Find where the given text appears and provide that cell's center as [x, y] coordinate. 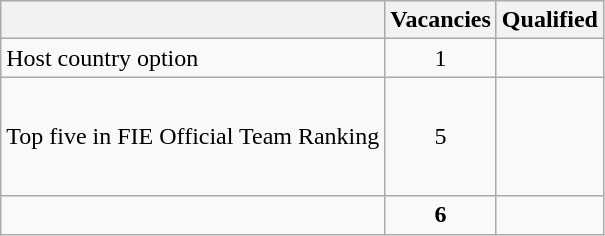
Host country option [193, 58]
6 [441, 215]
5 [441, 136]
Vacancies [441, 20]
1 [441, 58]
Top five in FIE Official Team Ranking [193, 136]
Qualified [550, 20]
